Scan for the cell matching the given text and deliver its [x, y] coordinate at center. 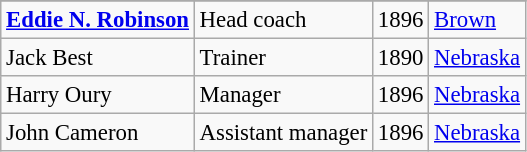
Eddie N. Robinson [98, 20]
Harry Oury [98, 95]
Manager [283, 95]
Trainer [283, 58]
John Cameron [98, 133]
Assistant manager [283, 133]
Brown [478, 20]
Head coach [283, 20]
Jack Best [98, 58]
1890 [401, 58]
